Search for the cell housing the specified text and yield its (X, Y) center coordinate. 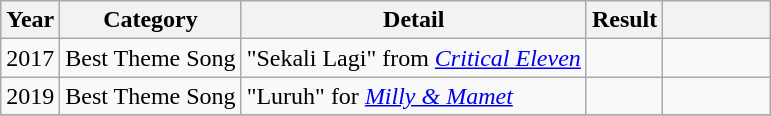
Category (150, 20)
2017 (30, 58)
2019 (30, 96)
Year (30, 20)
Detail (414, 20)
"Sekali Lagi" from Critical Eleven (414, 58)
"Luruh" for Milly & Mamet (414, 96)
Result (624, 20)
